Output the (X, Y) coordinate of the center of the cell containing the given text.  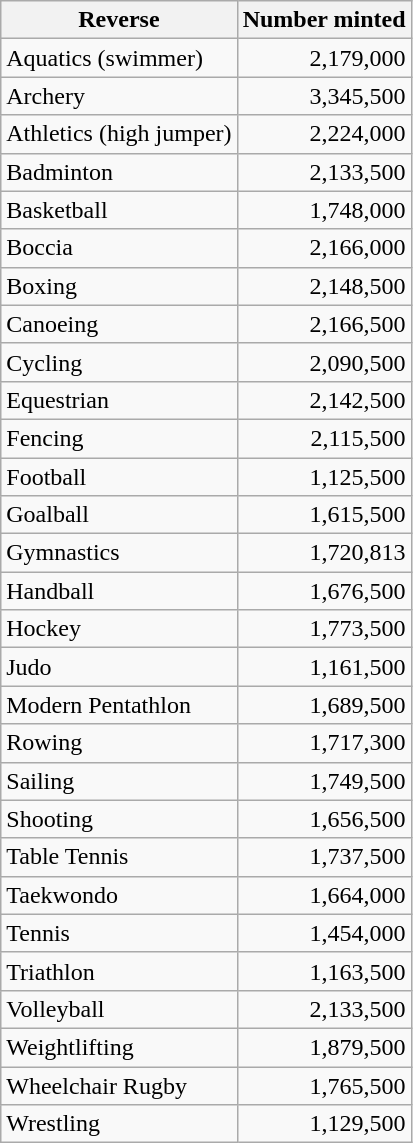
Archery (119, 96)
Taekwondo (119, 895)
Badminton (119, 172)
1,656,500 (324, 819)
1,720,813 (324, 553)
1,163,500 (324, 971)
Goalball (119, 515)
1,689,500 (324, 705)
Table Tennis (119, 857)
2,142,500 (324, 400)
Tennis (119, 933)
Cycling (119, 362)
Athletics (high jumper) (119, 134)
1,161,500 (324, 667)
1,615,500 (324, 515)
Football (119, 477)
Weightlifting (119, 1047)
Shooting (119, 819)
Canoeing (119, 324)
Sailing (119, 781)
3,345,500 (324, 96)
1,749,500 (324, 781)
Gymnastics (119, 553)
2,148,500 (324, 286)
1,773,500 (324, 629)
Modern Pentathlon (119, 705)
2,166,500 (324, 324)
1,717,300 (324, 743)
Boccia (119, 248)
1,748,000 (324, 210)
1,125,500 (324, 477)
1,454,000 (324, 933)
Judo (119, 667)
Wheelchair Rugby (119, 1085)
2,090,500 (324, 362)
1,737,500 (324, 857)
1,765,500 (324, 1085)
Equestrian (119, 400)
Aquatics (swimmer) (119, 58)
Triathlon (119, 971)
2,166,000 (324, 248)
Wrestling (119, 1124)
1,879,500 (324, 1047)
2,179,000 (324, 58)
Rowing (119, 743)
Fencing (119, 438)
2,224,000 (324, 134)
Basketball (119, 210)
Reverse (119, 20)
Volleyball (119, 1009)
1,129,500 (324, 1124)
Hockey (119, 629)
Handball (119, 591)
Boxing (119, 286)
1,676,500 (324, 591)
2,115,500 (324, 438)
1,664,000 (324, 895)
Number minted (324, 20)
